Extract the [X, Y] coordinate from the center of the cell holding the provided text.  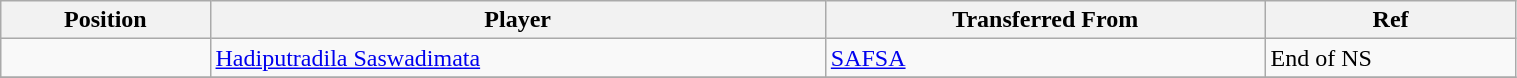
End of NS [1390, 58]
SAFSA [1045, 58]
Ref [1390, 20]
Player [518, 20]
Transferred From [1045, 20]
Hadiputradila Saswadimata [518, 58]
Position [106, 20]
